Determine the (x, y) coordinate at the center of the cell enclosing the given text.  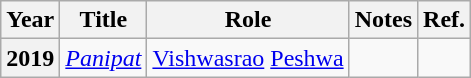
Vishwasrao Peshwa (248, 58)
Year (30, 20)
Ref. (444, 20)
Role (248, 20)
Notes (383, 20)
Title (104, 20)
2019 (30, 58)
Panipat (104, 58)
